Find where the given text appears and provide that cell's center as (X, Y) coordinate. 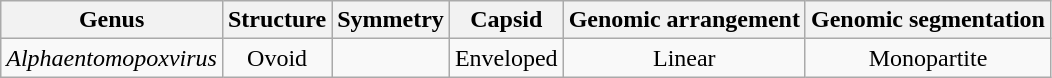
Structure (276, 20)
Monopartite (928, 58)
Symmetry (391, 20)
Capsid (506, 20)
Linear (684, 58)
Alphaentomopoxvirus (112, 58)
Genomic segmentation (928, 20)
Genomic arrangement (684, 20)
Enveloped (506, 58)
Genus (112, 20)
Ovoid (276, 58)
